For the text-containing cell, return its midpoint in (X, Y) coordinate format. 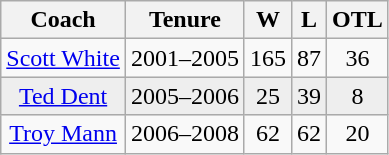
2001–2005 (184, 58)
Coach (64, 20)
20 (358, 134)
OTL (358, 20)
Ted Dent (64, 96)
Scott White (64, 58)
W (268, 20)
8 (358, 96)
39 (308, 96)
Tenure (184, 20)
Troy Mann (64, 134)
25 (268, 96)
87 (308, 58)
2006–2008 (184, 134)
L (308, 20)
36 (358, 58)
165 (268, 58)
2005–2006 (184, 96)
